For the text-containing cell, return its midpoint in [X, Y] coordinate format. 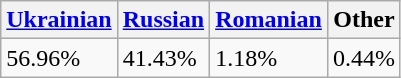
Ukrainian [59, 20]
1.18% [269, 58]
Russian [163, 20]
41.43% [163, 58]
0.44% [364, 58]
Romanian [269, 20]
56.96% [59, 58]
Other [364, 20]
